Output the [x, y] coordinate of the center of the cell containing the given text.  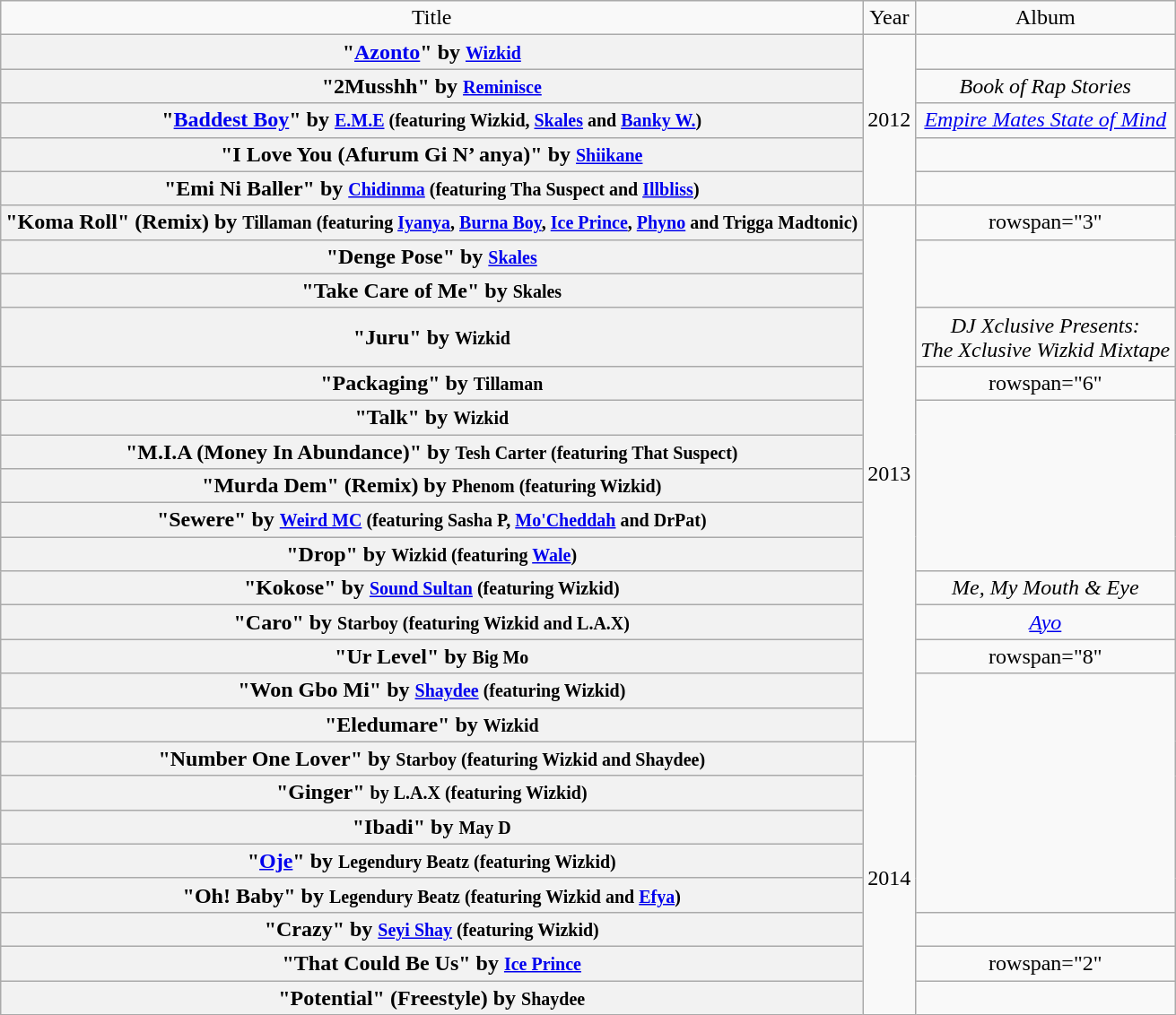
"Juru" by Wizkid [432, 337]
"Ur Level" by Big Mo [432, 656]
"Drop" by Wizkid (featuring Wale) [432, 554]
"Oje" by Legendury Beatz (featuring Wizkid) [432, 861]
"Crazy" by Seyi Shay (featuring Wizkid) [432, 929]
DJ Xclusive Presents: The Xclusive Wizkid Mixtape [1046, 337]
"Koma Roll" (Remix) by Tillaman (featuring Iyanya, Burna Boy, Ice Prince, Phyno and Trigga Madtonic) [432, 222]
"Take Care of Me" by Skales [432, 291]
"Packaging" by Tillaman [432, 383]
"Sewere" by Weird MC (featuring Sasha P, Mo'Cheddah and DrPat) [432, 520]
rowspan="2" [1046, 963]
"That Could Be Us" by Ice Prince [432, 963]
rowspan="8" [1046, 656]
"Ibadi" by May D [432, 827]
"Emi Ni Baller" by Chidinma (featuring Tha Suspect and Illbliss) [432, 188]
"I Love You (Afurum Gi N’ anya)" by Shiikane [432, 154]
Year [890, 18]
"M.I.A (Money In Abundance)" by Tesh Carter (featuring That Suspect) [432, 451]
"2Musshh" by Reminisce [432, 86]
Album [1046, 18]
"Kokose" by Sound Sultan (featuring Wizkid) [432, 588]
Ayo [1046, 622]
"Denge Pose" by Skales [432, 256]
Title [432, 18]
"Caro" by Starboy (featuring Wizkid and L.A.X) [432, 622]
"Azonto" by Wizkid [432, 52]
"Oh! Baby" by Legendury Beatz (featuring Wizkid and Efya) [432, 895]
rowspan="6" [1046, 383]
Me, My Mouth & Eye [1046, 588]
"Baddest Boy" by E.M.E (featuring Wizkid, Skales and Banky W.) [432, 120]
Book of Rap Stories [1046, 86]
"Ginger" by L.A.X (featuring Wizkid) [432, 793]
2013 [890, 473]
"Murda Dem" (Remix) by Phenom (featuring Wizkid) [432, 486]
Empire Mates State of Mind [1046, 120]
"Eledumare" by Wizkid [432, 724]
"Potential" (Freestyle) by Shaydee [432, 998]
2014 [890, 878]
"Won Gbo Mi" by Shaydee (featuring Wizkid) [432, 690]
2012 [890, 120]
"Talk" by Wizkid [432, 417]
"Number One Lover" by Starboy (featuring Wizkid and Shaydee) [432, 759]
rowspan="3" [1046, 222]
